Locate the cell with the specified text and output its (x, y) center coordinate. 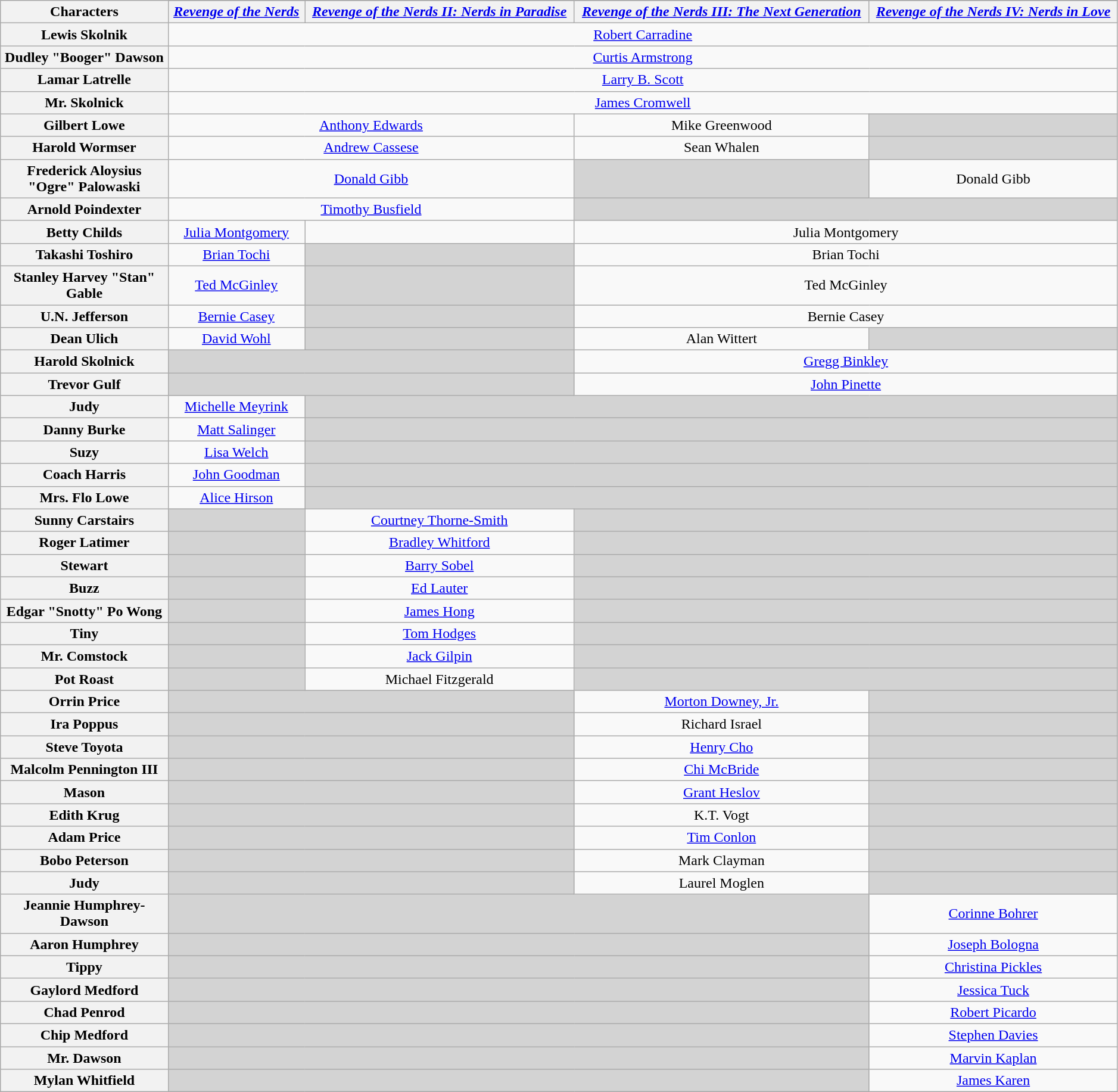
Tim Conlon (722, 838)
Gilbert Lowe (85, 125)
Orrin Price (85, 702)
James Cromwell (643, 102)
Arnold Poindexter (85, 209)
Christina Pickles (994, 967)
Revenge of the Nerds III: The Next Generation (722, 12)
Henry Cho (722, 747)
Joseph Bologna (994, 944)
Sean Whalen (722, 148)
Steve Toyota (85, 747)
Takashi Toshiro (85, 254)
David Wohl (236, 339)
Ira Poppus (85, 724)
Revenge of the Nerds (236, 12)
Edgar "Snotty" Po Wong (85, 611)
Grant Heslov (722, 792)
Characters (85, 12)
Courtney Thorne-Smith (440, 520)
Adam Price (85, 838)
John Goodman (236, 475)
Suzy (85, 452)
Mason (85, 792)
Andrew Cassese (371, 148)
Revenge of the Nerds II: Nerds in Paradise (440, 12)
Tippy (85, 967)
Mylan Whitfield (85, 1081)
Trevor Gulf (85, 384)
James Hong (440, 611)
U.N. Jefferson (85, 316)
Gaylord Medford (85, 990)
Jeannie Humphrey-Dawson (85, 914)
James Karen (994, 1081)
Jessica Tuck (994, 990)
Gregg Binkley (846, 362)
Dean Ulich (85, 339)
Stephen Davies (994, 1035)
Marvin Kaplan (994, 1057)
Stanley Harvey "Stan" Gable (85, 285)
Robert Picardo (994, 1012)
Danny Burke (85, 430)
Sunny Carstairs (85, 520)
Mr. Skolnick (85, 102)
Mr. Dawson (85, 1057)
Tom Hodges (440, 633)
Tiny (85, 633)
Curtis Armstrong (643, 57)
Harold Skolnick (85, 362)
Barry Sobel (440, 565)
Chip Medford (85, 1035)
Matt Salinger (236, 430)
Mike Greenwood (722, 125)
Edith Krug (85, 815)
Michael Fitzgerald (440, 679)
Revenge of the Nerds IV: Nerds in Love (994, 12)
Betty Childs (85, 232)
Malcolm Pennington III (85, 770)
Corinne Bohrer (994, 914)
Mrs. Flo Lowe (85, 497)
Michelle Meyrink (236, 407)
Jack Gilpin (440, 656)
Buzz (85, 588)
Bobo Peterson (85, 860)
Roger Latimer (85, 543)
Frederick Aloysius "Ogre" Palowaski (85, 179)
Coach Harris (85, 475)
Chad Penrod (85, 1012)
Laurel Moglen (722, 883)
Pot Roast (85, 679)
Dudley "Booger" Dawson (85, 57)
Alan Wittert (722, 339)
Lewis Skolnik (85, 35)
Lisa Welch (236, 452)
Bradley Whitford (440, 543)
John Pinette (846, 384)
Harold Wormser (85, 148)
Anthony Edwards (371, 125)
K.T. Vogt (722, 815)
Aaron Humphrey (85, 944)
Morton Downey, Jr. (722, 702)
Larry B. Scott (643, 80)
Chi McBride (722, 770)
Timothy Busfield (371, 209)
Lamar Latrelle (85, 80)
Mark Clayman (722, 860)
Mr. Comstock (85, 656)
Stewart (85, 565)
Richard Israel (722, 724)
Robert Carradine (643, 35)
Alice Hirson (236, 497)
Ed Lauter (440, 588)
